Return (x, y) of the center of cell containing provided text 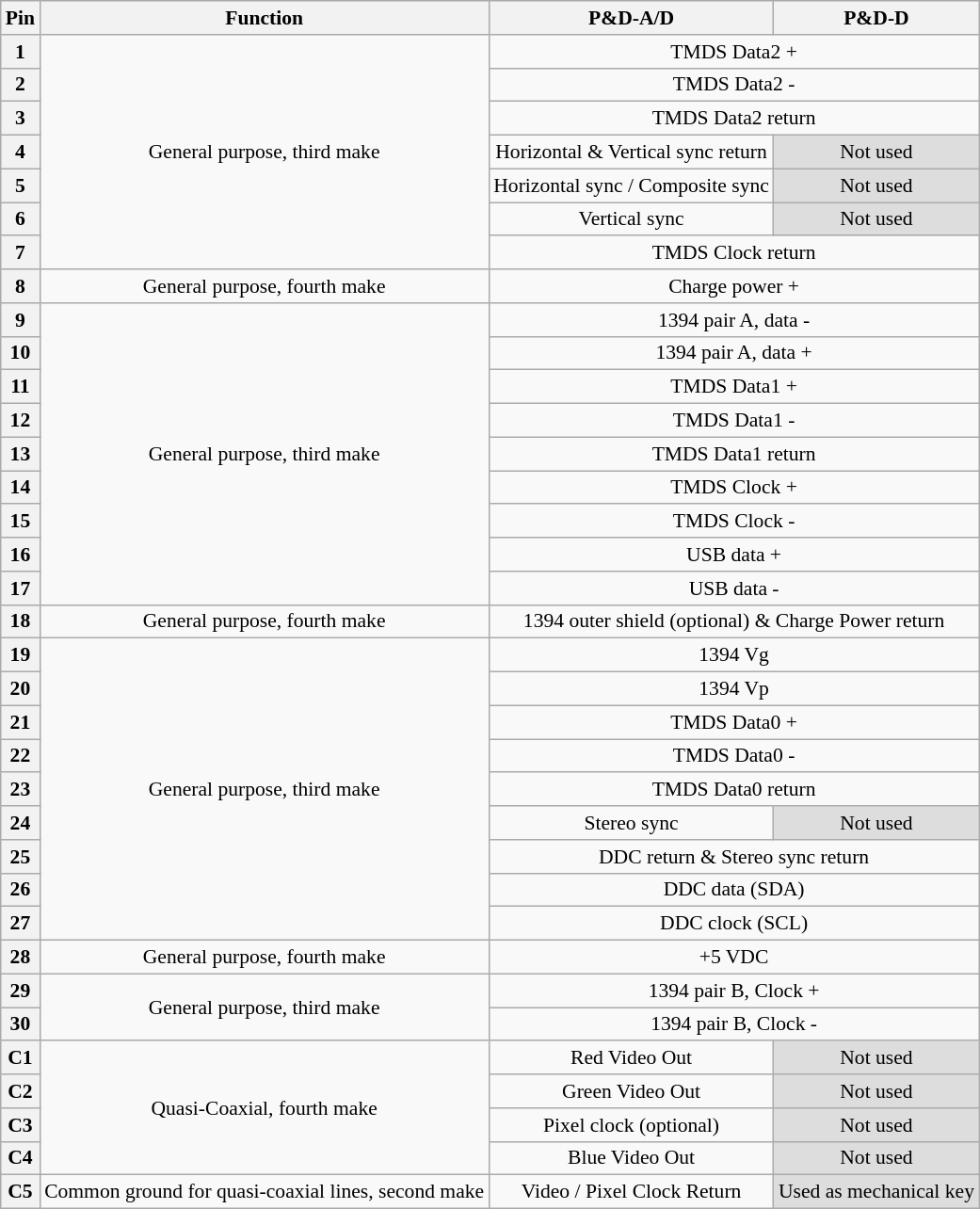
11 (21, 387)
19 (21, 655)
16 (21, 555)
TMDS Data2 return (734, 119)
Video / Pixel Clock Return (631, 1192)
Common ground for quasi-coaxial lines, second make (264, 1192)
USB data + (734, 555)
TMDS Data1 - (734, 421)
TMDS Data0 + (734, 722)
Vertical sync (631, 219)
Horizontal sync / Composite sync (631, 185)
24 (21, 823)
20 (21, 689)
DDC return & Stereo sync return (734, 857)
+5 VDC (734, 958)
10 (21, 353)
1 (21, 52)
4 (21, 153)
1394 Vp (734, 689)
5 (21, 185)
TMDS Clock - (734, 522)
C5 (21, 1192)
DDC data (SDA) (734, 890)
1394 pair B, Clock + (734, 991)
USB data - (734, 588)
Pixel clock (optional) (631, 1125)
Red Video Out (631, 1058)
22 (21, 756)
2 (21, 85)
14 (21, 488)
Charge power + (734, 286)
7 (21, 253)
25 (21, 857)
6 (21, 219)
TMDS Data2 + (734, 52)
DDC clock (SCL) (734, 924)
1394 outer shield (optional) & Charge Power return (734, 621)
C1 (21, 1058)
1394 pair A, data + (734, 353)
23 (21, 790)
TMDS Data1 return (734, 454)
Green Video Out (631, 1091)
TMDS Data1 + (734, 387)
17 (21, 588)
9 (21, 320)
TMDS Data2 - (734, 85)
3 (21, 119)
28 (21, 958)
Quasi-Coaxial, fourth make (264, 1108)
C4 (21, 1158)
Blue Video Out (631, 1158)
18 (21, 621)
1394 pair A, data - (734, 320)
C2 (21, 1091)
12 (21, 421)
TMDS Clock + (734, 488)
P&D-A/D (631, 18)
Used as mechanical key (876, 1192)
30 (21, 1024)
C3 (21, 1125)
15 (21, 522)
TMDS Clock return (734, 253)
Function (264, 18)
Horizontal & Vertical sync return (631, 153)
29 (21, 991)
26 (21, 890)
1394 pair B, Clock - (734, 1024)
1394 Vg (734, 655)
27 (21, 924)
TMDS Data0 - (734, 756)
TMDS Data0 return (734, 790)
8 (21, 286)
Stereo sync (631, 823)
Pin (21, 18)
P&D-D (876, 18)
21 (21, 722)
13 (21, 454)
